Return the (X, Y) coordinate for the center point of the cell that contains the specified text.  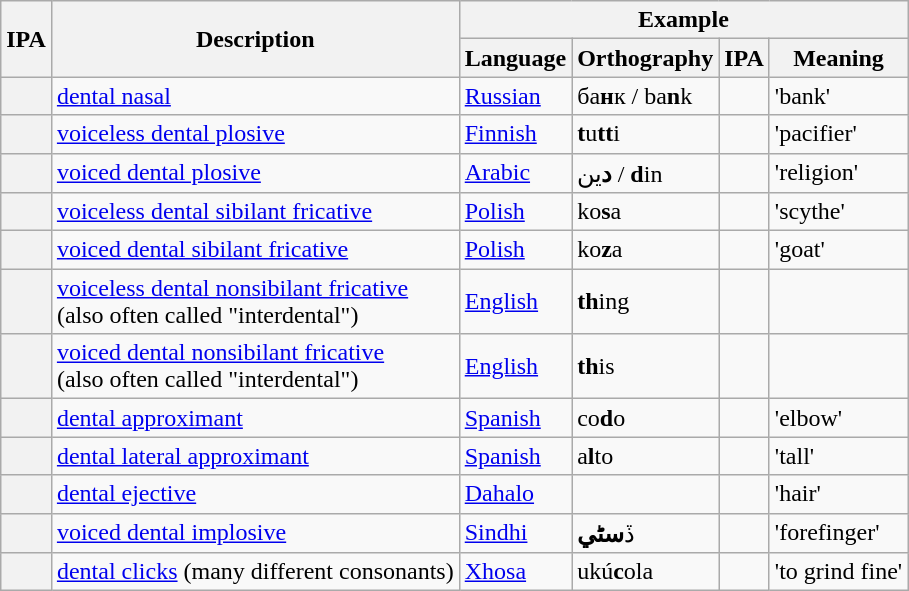
'hair' (838, 494)
банк / bank (646, 96)
Finnish (515, 134)
'bank' (838, 96)
voiceless dental plosive (255, 134)
'to grind fine' (838, 572)
dental approximant (255, 418)
dental lateral approximant (255, 456)
'pacifier' (838, 134)
voiced dental sibilant fricative (255, 250)
dental clicks (many different consonants) (255, 572)
دين / din (646, 173)
Example (683, 20)
tutti (646, 134)
alto (646, 456)
'forefinger' (838, 533)
Arabic (515, 173)
this (646, 366)
Russian (515, 96)
Sindhi (515, 533)
koza (646, 250)
'religion' (838, 173)
thing (646, 302)
Xhosa (515, 572)
Orthography (646, 58)
voiced dental nonsibilant fricative(also often called "interdental") (255, 366)
voiceless dental sibilant fricative (255, 212)
voiced dental plosive (255, 173)
'tall' (838, 456)
'goat' (838, 250)
ڏسڻي (646, 533)
voiceless dental nonsibilant fricative(also often called "interdental") (255, 302)
Dahalo (515, 494)
kosa (646, 212)
dental ejective (255, 494)
voiced dental implosive (255, 533)
Description (255, 39)
Language (515, 58)
ukúcola (646, 572)
dental nasal (255, 96)
'scythe' (838, 212)
codo (646, 418)
Meaning (838, 58)
'elbow' (838, 418)
